Find where the given text appears and provide that cell's center as [x, y] coordinate. 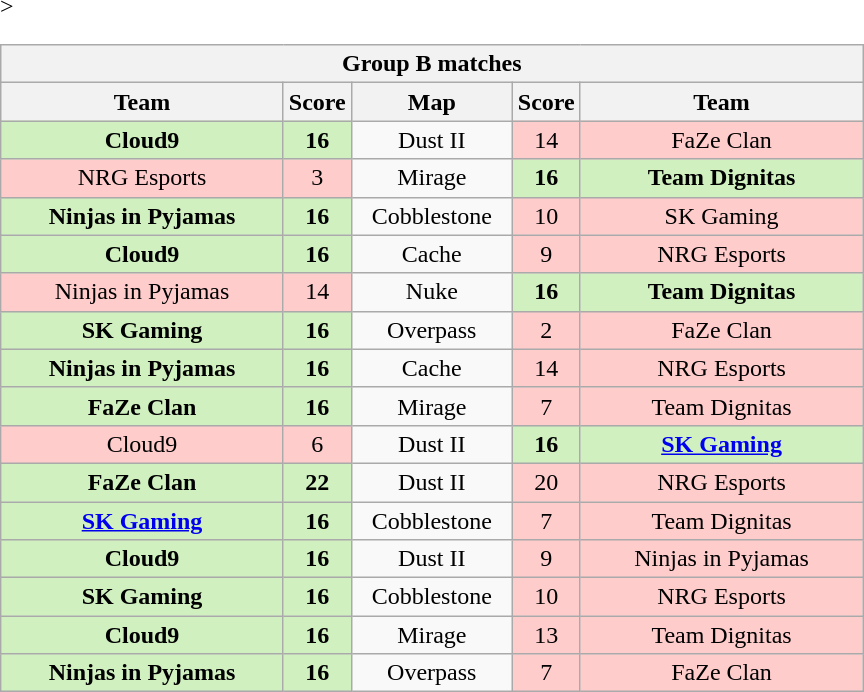
2 [546, 330]
6 [317, 444]
Nuke [432, 292]
Group B matches [432, 64]
13 [546, 635]
Map [432, 102]
20 [546, 482]
22 [317, 482]
3 [317, 178]
